Search for the cell housing the specified text and yield its (X, Y) center coordinate. 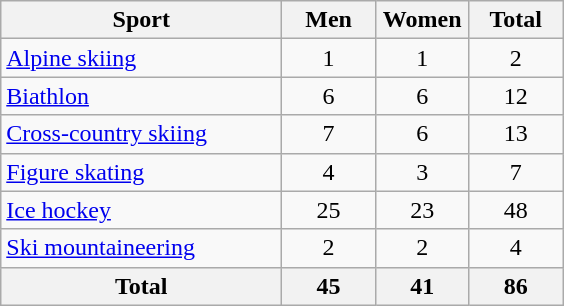
41 (422, 286)
Sport (142, 20)
12 (516, 96)
13 (516, 134)
Figure skating (142, 172)
86 (516, 286)
48 (516, 210)
Biathlon (142, 96)
45 (329, 286)
Ice hockey (142, 210)
Men (329, 20)
Alpine skiing (142, 58)
25 (329, 210)
3 (422, 172)
Women (422, 20)
23 (422, 210)
Ski mountaineering (142, 248)
Cross-country skiing (142, 134)
